Determine the [X, Y] coordinate at the center of the cell enclosing the given text.  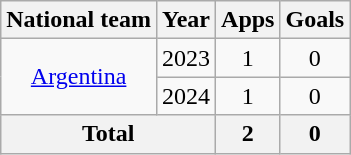
2 [248, 134]
Total [108, 134]
Year [186, 20]
2023 [186, 58]
Argentina [79, 77]
2024 [186, 96]
Goals [315, 20]
Apps [248, 20]
National team [79, 20]
